Detect which cell encompasses the target text, then output its [X, Y] center coordinate. 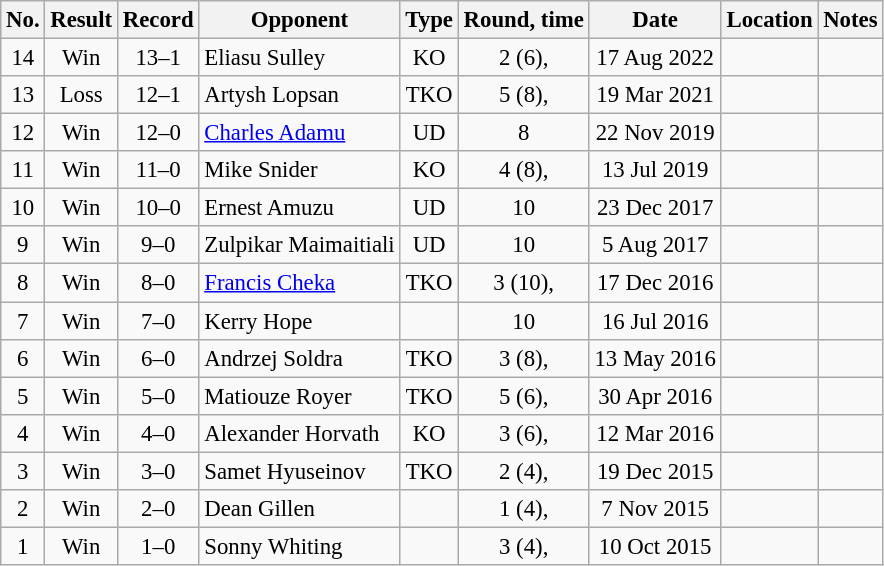
3 (8), [524, 358]
3 [23, 471]
11 [23, 170]
22 Nov 2019 [655, 133]
2–0 [158, 509]
4 (8), [524, 170]
1 (4), [524, 509]
1 [23, 546]
2 [23, 509]
Result [82, 20]
10 Oct 2015 [655, 546]
6–0 [158, 358]
Samet Hyuseinov [300, 471]
Ernest Amuzu [300, 208]
3 (10), [524, 283]
Type [429, 20]
17 Dec 2016 [655, 283]
13 [23, 95]
Francis Cheka [300, 283]
Matiouze Royer [300, 396]
2 (6), [524, 58]
12–0 [158, 133]
17 Aug 2022 [655, 58]
7–0 [158, 321]
10–0 [158, 208]
4–0 [158, 433]
Mike Snider [300, 170]
6 [23, 358]
9 [23, 245]
Loss [82, 95]
13 May 2016 [655, 358]
5 (6), [524, 396]
Kerry Hope [300, 321]
12 [23, 133]
Artysh Lopsan [300, 95]
30 Apr 2016 [655, 396]
1–0 [158, 546]
9–0 [158, 245]
8–0 [158, 283]
12–1 [158, 95]
2 (4), [524, 471]
Zulpikar Maimaitiali [300, 245]
3 (6), [524, 433]
Sonny Whiting [300, 546]
Charles Adamu [300, 133]
No. [23, 20]
13 Jul 2019 [655, 170]
5–0 [158, 396]
19 Mar 2021 [655, 95]
12 Mar 2016 [655, 433]
23 Dec 2017 [655, 208]
Andrzej Soldra [300, 358]
Record [158, 20]
Location [770, 20]
7 Nov 2015 [655, 509]
Notes [850, 20]
Round, time [524, 20]
3–0 [158, 471]
Date [655, 20]
3 (4), [524, 546]
5 [23, 396]
Alexander Horvath [300, 433]
4 [23, 433]
5 Aug 2017 [655, 245]
16 Jul 2016 [655, 321]
14 [23, 58]
19 Dec 2015 [655, 471]
Dean Gillen [300, 509]
11–0 [158, 170]
5 (8), [524, 95]
13–1 [158, 58]
7 [23, 321]
Eliasu Sulley [300, 58]
Opponent [300, 20]
